Identify which cell holds the provided text, then report its (X, Y) central coordinate. 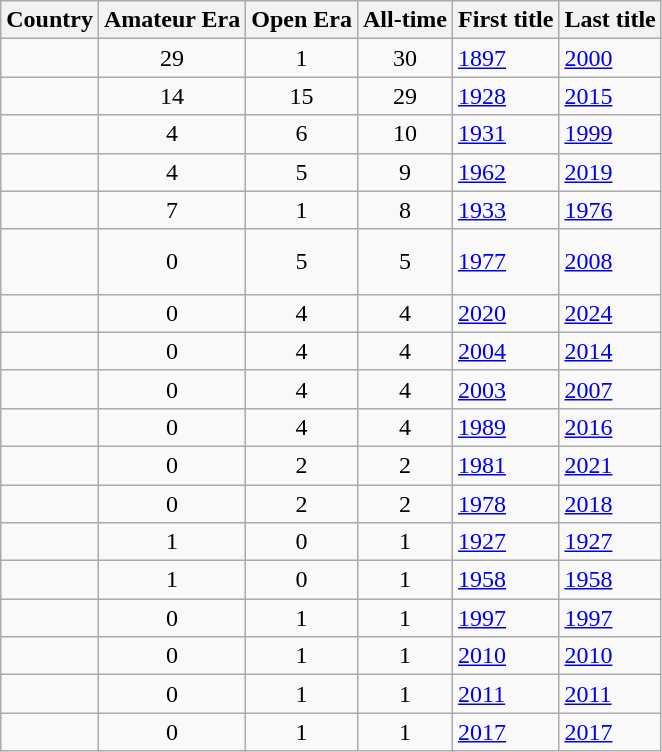
All-time (404, 20)
30 (404, 58)
2008 (610, 262)
2014 (610, 351)
1978 (506, 503)
2016 (610, 427)
2020 (506, 313)
2015 (610, 96)
2024 (610, 313)
7 (172, 210)
2021 (610, 465)
2003 (506, 389)
1999 (610, 134)
1928 (506, 96)
Amateur Era (172, 20)
Country (50, 20)
1989 (506, 427)
2018 (610, 503)
2007 (610, 389)
14 (172, 96)
6 (302, 134)
1981 (506, 465)
10 (404, 134)
1897 (506, 58)
1931 (506, 134)
9 (404, 172)
1977 (506, 262)
8 (404, 210)
2019 (610, 172)
Open Era (302, 20)
First title (506, 20)
Last title (610, 20)
1962 (506, 172)
15 (302, 96)
1933 (506, 210)
1976 (610, 210)
2004 (506, 351)
2000 (610, 58)
